Capture the cell that displays the provided text and extract its [x, y] central coordinate. 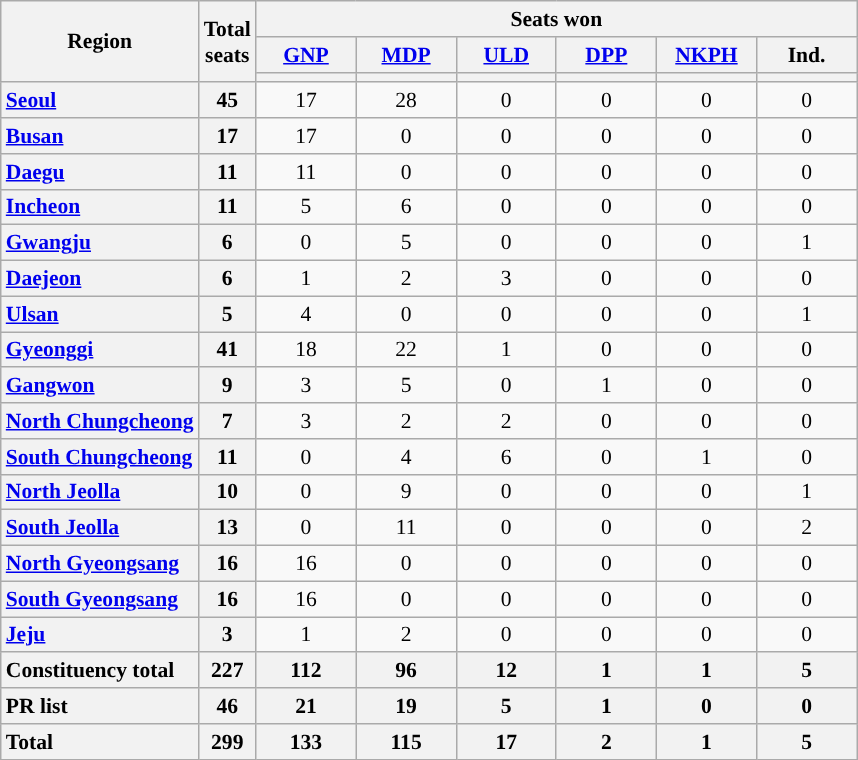
7 [228, 421]
NKPH [706, 55]
ULD [506, 55]
13 [228, 528]
112 [306, 671]
299 [228, 742]
Gyeonggi [100, 350]
Totalseats [228, 42]
Ulsan [100, 314]
46 [228, 706]
96 [406, 671]
Busan [100, 136]
MDP [406, 55]
Incheon [100, 207]
22 [406, 350]
227 [228, 671]
133 [306, 742]
North Jeolla [100, 492]
21 [306, 706]
Daegu [100, 172]
115 [406, 742]
PR list [100, 706]
45 [228, 101]
South Gyeongsang [100, 599]
Daejeon [100, 279]
Gangwon [100, 386]
South Jeolla [100, 528]
Seats won [556, 19]
19 [406, 706]
28 [406, 101]
18 [306, 350]
41 [228, 350]
North Chungcheong [100, 421]
Jeju [100, 635]
Gwangju [100, 243]
Seoul [100, 101]
DPP [606, 55]
GNP [306, 55]
10 [228, 492]
Ind. [807, 55]
Total [100, 742]
Constituency total [100, 671]
North Gyeongsang [100, 564]
South Chungcheong [100, 457]
12 [506, 671]
Region [100, 42]
